Identify which cell holds the provided text, then report its (x, y) central coordinate. 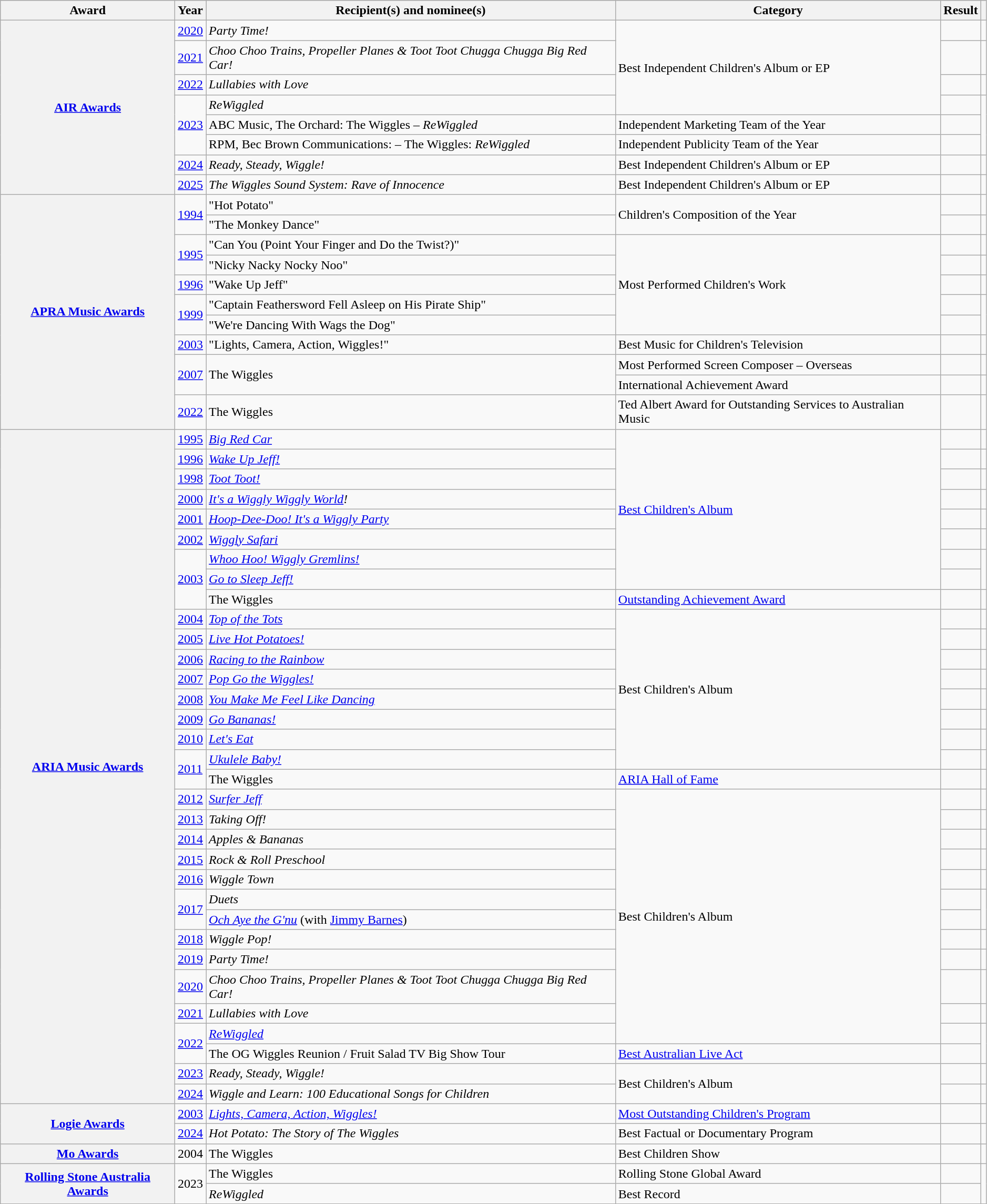
ARIA Hall of Fame (778, 779)
2000 (190, 499)
2010 (190, 739)
Hoop-Dee-Doo! It's a Wiggly Party (411, 519)
Most Outstanding Children's Program (778, 1114)
Duets (411, 899)
Children's Composition of the Year (778, 215)
Wiggle Town (411, 879)
2016 (190, 879)
2012 (190, 799)
Surfer Jeff (411, 799)
Apples & Bananas (411, 839)
2019 (190, 960)
Category (778, 11)
2015 (190, 859)
RPM, Bec Brown Communications: – The Wiggles: ReWiggled (411, 145)
Mo Awards (88, 1154)
1999 (190, 315)
The OG Wiggles Reunion / Fruit Salad TV Big Show Tour (411, 1054)
2002 (190, 539)
Most Performed Screen Composer – Overseas (778, 365)
2013 (190, 819)
Go Bananas! (411, 719)
APRA Music Awards (88, 312)
Award (88, 11)
Independent Marketing Team of the Year (778, 125)
Pop Go the Wiggles! (411, 679)
Independent Publicity Team of the Year (778, 145)
2005 (190, 639)
International Achievement Award (778, 385)
Recipient(s) and nominee(s) (411, 11)
2008 (190, 699)
1994 (190, 215)
Hot Potato: The Story of The Wiggles (411, 1134)
2018 (190, 940)
Taking Off! (411, 819)
Toot Toot! (411, 479)
"Can You (Point Your Finger and Do the Twist?)" (411, 244)
Best Children Show (778, 1154)
Wiggle Pop! (411, 940)
"Captain Feathersword Fell Asleep on His Pirate Ship" (411, 305)
Go to Sleep Jeff! (411, 579)
Wiggle and Learn: 100 Educational Songs for Children (411, 1094)
Let's Eat (411, 739)
ARIA Music Awards (88, 767)
Ted Albert Award for Outstanding Services to Australian Music (778, 412)
Racing to the Rainbow (411, 659)
2025 (190, 185)
Rock & Roll Preschool (411, 859)
It's a Wiggly Wiggly World! (411, 499)
"Hot Potato" (411, 205)
"We're Dancing With Wags the Dog" (411, 325)
Rolling Stone Australia Awards (88, 1183)
Logie Awards (88, 1124)
2009 (190, 719)
2001 (190, 519)
Best Record (778, 1193)
Live Hot Potatoes! (411, 639)
Best Music for Children's Television (778, 345)
The Wiggles Sound System: Rave of Innocence (411, 185)
Big Red Car (411, 439)
"Nicky Nacky Nocky Noo" (411, 264)
1998 (190, 479)
Year (190, 11)
Ukulele Baby! (411, 759)
AIR Awards (88, 108)
Rolling Stone Global Award (778, 1174)
Lights, Camera, Action, Wiggles! (411, 1114)
"Wake Up Jeff" (411, 285)
Top of the Tots (411, 619)
"Lights, Camera, Action, Wiggles!" (411, 345)
ABC Music, The Orchard: The Wiggles – ReWiggled (411, 125)
2017 (190, 909)
2014 (190, 839)
Outstanding Achievement Award (778, 599)
2011 (190, 769)
Result (961, 11)
Best Australian Live Act (778, 1054)
Wiggly Safari (411, 539)
"The Monkey Dance" (411, 225)
Most Performed Children's Work (778, 284)
Wake Up Jeff! (411, 459)
Best Factual or Documentary Program (778, 1134)
Whoo Hoo! Wiggly Gremlins! (411, 559)
2006 (190, 659)
Och Aye the G'nu (with Jimmy Barnes) (411, 920)
You Make Me Feel Like Dancing (411, 699)
